Pinpoint the cell where the given text exists, returning its [x, y] midpoint coordinate. 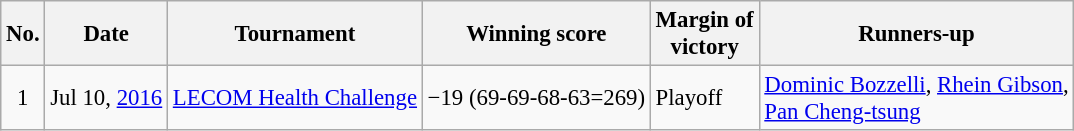
Playoff [704, 98]
Margin ofvictory [704, 34]
Date [106, 34]
1 [23, 98]
Tournament [296, 34]
Runners-up [916, 34]
No. [23, 34]
−19 (69-69-68-63=269) [536, 98]
Winning score [536, 34]
LECOM Health Challenge [296, 98]
Jul 10, 2016 [106, 98]
Dominic Bozzelli, Rhein Gibson, Pan Cheng-tsung [916, 98]
